Identify which cell holds the provided text, then report its (x, y) central coordinate. 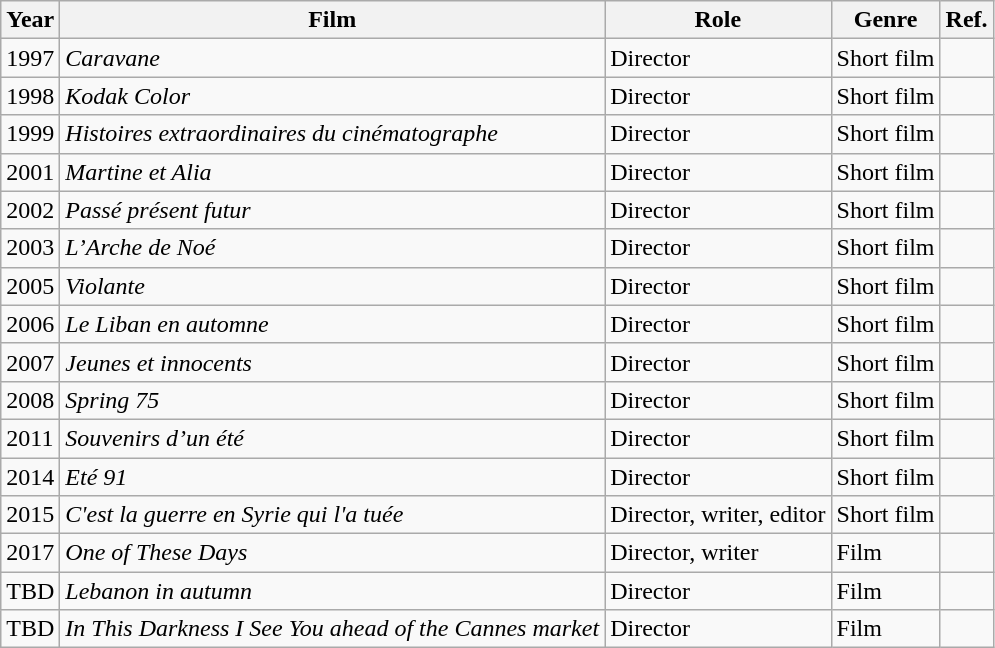
2017 (30, 553)
2001 (30, 172)
Kodak Color (332, 96)
C'est la guerre en Syrie qui l'a tuée (332, 515)
2011 (30, 438)
Eté 91 (332, 477)
Genre (886, 20)
2006 (30, 324)
One of These Days (332, 553)
1997 (30, 58)
Le Liban en automne (332, 324)
Role (718, 20)
In This Darkness I See You ahead of the Cannes market (332, 629)
1998 (30, 96)
1999 (30, 134)
L’Arche de Noé (332, 248)
2007 (30, 362)
2014 (30, 477)
Year (30, 20)
2015 (30, 515)
Histoires extraordinaires du cinématographe (332, 134)
Violante (332, 286)
Martine et Alia (332, 172)
2002 (30, 210)
Ref. (966, 20)
Lebanon in autumn (332, 591)
Director, writer (718, 553)
Souvenirs d’un été (332, 438)
Spring 75 (332, 400)
Director, writer, editor (718, 515)
2005 (30, 286)
Passé présent futur (332, 210)
2008 (30, 400)
2003 (30, 248)
Caravane (332, 58)
Jeunes et innocents (332, 362)
